Extract the (x, y) coordinate from the center of the cell holding the provided text.  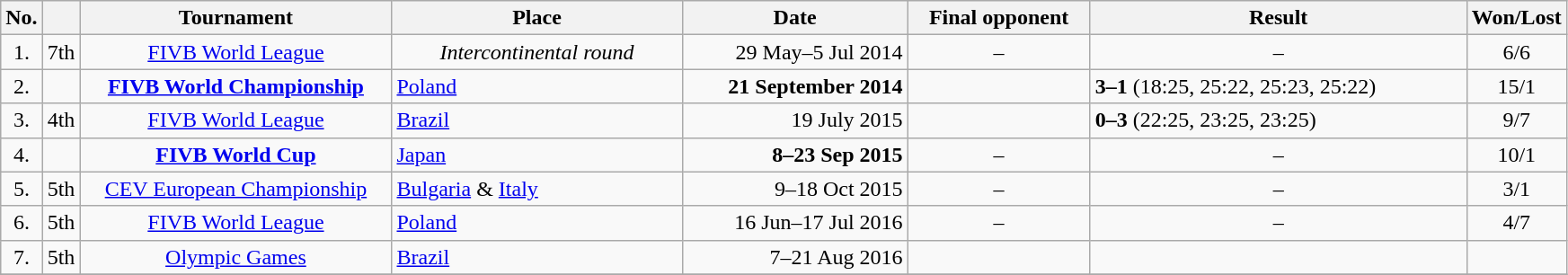
15/1 (1517, 86)
No. (22, 18)
16 Jun–17 Jul 2016 (794, 223)
8–23 Sep 2015 (794, 155)
Date (794, 18)
4/7 (1517, 223)
Japan (537, 155)
6/6 (1517, 52)
Result (1278, 18)
4th (61, 120)
1. (22, 52)
10/1 (1517, 155)
9/7 (1517, 120)
9–18 Oct 2015 (794, 189)
7–21 Aug 2016 (794, 257)
6. (22, 223)
Place (537, 18)
FIVB World Championship (235, 86)
0–3 (22:25, 23:25, 23:25) (1278, 120)
3. (22, 120)
3/1 (1517, 189)
CEV European Championship (235, 189)
FIVB World Cup (235, 155)
19 July 2015 (794, 120)
7th (61, 52)
4. (22, 155)
7. (22, 257)
Final opponent (999, 18)
5. (22, 189)
Won/Lost (1517, 18)
Olympic Games (235, 257)
Bulgaria & Italy (537, 189)
2. (22, 86)
Intercontinental round (537, 52)
Tournament (235, 18)
3–1 (18:25, 25:22, 25:23, 25:22) (1278, 86)
21 September 2014 (794, 86)
29 May–5 Jul 2014 (794, 52)
